For the text-containing cell, return its midpoint in [X, Y] coordinate format. 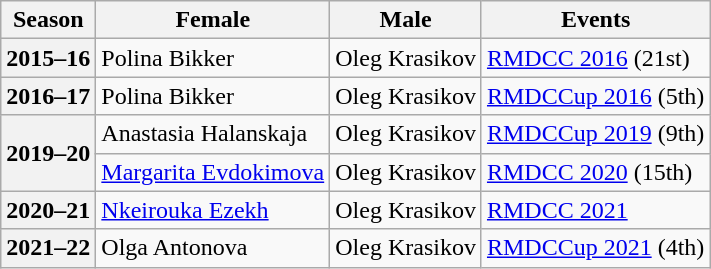
Season [48, 20]
Margarita Evdokimova [213, 172]
2015–16 [48, 58]
RMDCC 2021 [595, 210]
RMDCCup 2021 (4th) [595, 248]
Events [595, 20]
RMDCCup 2019 (9th) [595, 134]
Nkeirouka Ezekh [213, 210]
RMDCC 2020 (15th) [595, 172]
Anastasia Halanskaja [213, 134]
Olga Antonova [213, 248]
2019–20 [48, 153]
RMDCCup 2016 (5th) [595, 96]
2016–17 [48, 96]
Male [406, 20]
2020–21 [48, 210]
2021–22 [48, 248]
RMDCC 2016 (21st) [595, 58]
Female [213, 20]
